For the text-containing cell, return its midpoint in (x, y) coordinate format. 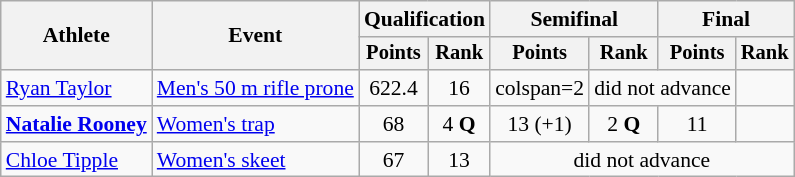
did not advance (662, 88)
622.4 (394, 88)
4 Q (459, 124)
11 (697, 124)
Event (256, 36)
Final (726, 19)
Semifinal (574, 19)
16 (459, 88)
Ryan Taylor (76, 88)
colspan=2 (540, 88)
Men's 50 m rifle prone (256, 88)
Qualification (424, 19)
Natalie Rooney (76, 124)
68 (394, 124)
13 (+1) (540, 124)
2 Q (624, 124)
Women's trap (256, 124)
Athlete (76, 36)
